Extract the [x, y] coordinate from the center of the cell holding the provided text.  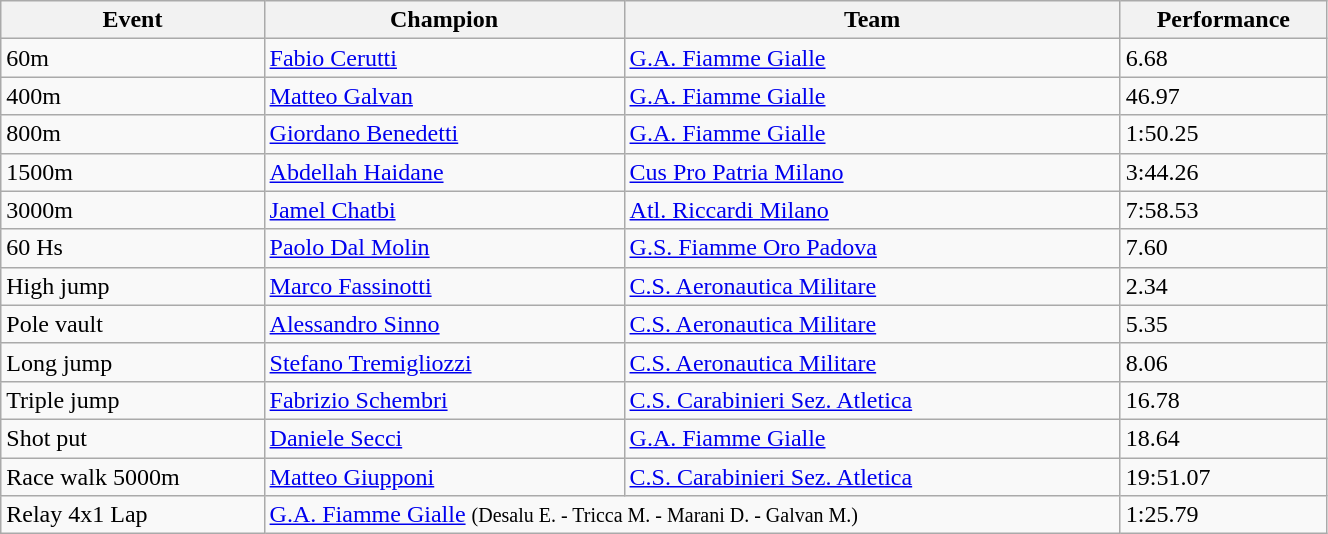
Shot put [132, 438]
8.06 [1223, 362]
Giordano Benedetti [444, 134]
Stefano Tremigliozzi [444, 362]
Performance [1223, 20]
46.97 [1223, 96]
Fabrizio Schembri [444, 400]
3:44.26 [1223, 172]
Race walk 5000m [132, 477]
Triple jump [132, 400]
Marco Fassinotti [444, 286]
400m [132, 96]
7.60 [1223, 248]
Fabio Cerutti [444, 58]
2.34 [1223, 286]
Paolo Dal Molin [444, 248]
3000m [132, 210]
G.S. Fiamme Oro Padova [872, 248]
Team [872, 20]
Long jump [132, 362]
18.64 [1223, 438]
1:25.79 [1223, 515]
16.78 [1223, 400]
Event [132, 20]
60m [132, 58]
5.35 [1223, 324]
Matteo Giupponi [444, 477]
Cus Pro Patria Milano [872, 172]
1:50.25 [1223, 134]
Alessandro Sinno [444, 324]
19:51.07 [1223, 477]
Daniele Secci [444, 438]
Atl. Riccardi Milano [872, 210]
Jamel Chatbi [444, 210]
Pole vault [132, 324]
Champion [444, 20]
Abdellah Haidane [444, 172]
G.A. Fiamme Gialle (Desalu E. - Tricca M. - Marani D. - Galvan M.) [692, 515]
6.68 [1223, 58]
Relay 4x1 Lap [132, 515]
High jump [132, 286]
60 Hs [132, 248]
800m [132, 134]
Matteo Galvan [444, 96]
7:58.53 [1223, 210]
1500m [132, 172]
